Provide the (x, y) coordinate of the cell's center where the given text is located.  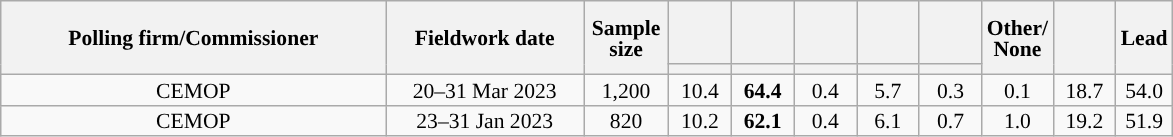
Polling firm/Commissioner (194, 38)
64.4 (762, 90)
0.7 (950, 120)
5.7 (888, 90)
0.3 (950, 90)
19.2 (1084, 120)
51.9 (1144, 120)
1,200 (626, 90)
62.1 (762, 120)
20–31 Mar 2023 (485, 90)
23–31 Jan 2023 (485, 120)
10.2 (700, 120)
0.1 (1018, 90)
Fieldwork date (485, 38)
Other/None (1018, 38)
820 (626, 120)
Sample size (626, 38)
54.0 (1144, 90)
Lead (1144, 38)
10.4 (700, 90)
1.0 (1018, 120)
18.7 (1084, 90)
6.1 (888, 120)
